Find where the given text appears and provide that cell's center as (X, Y) coordinate. 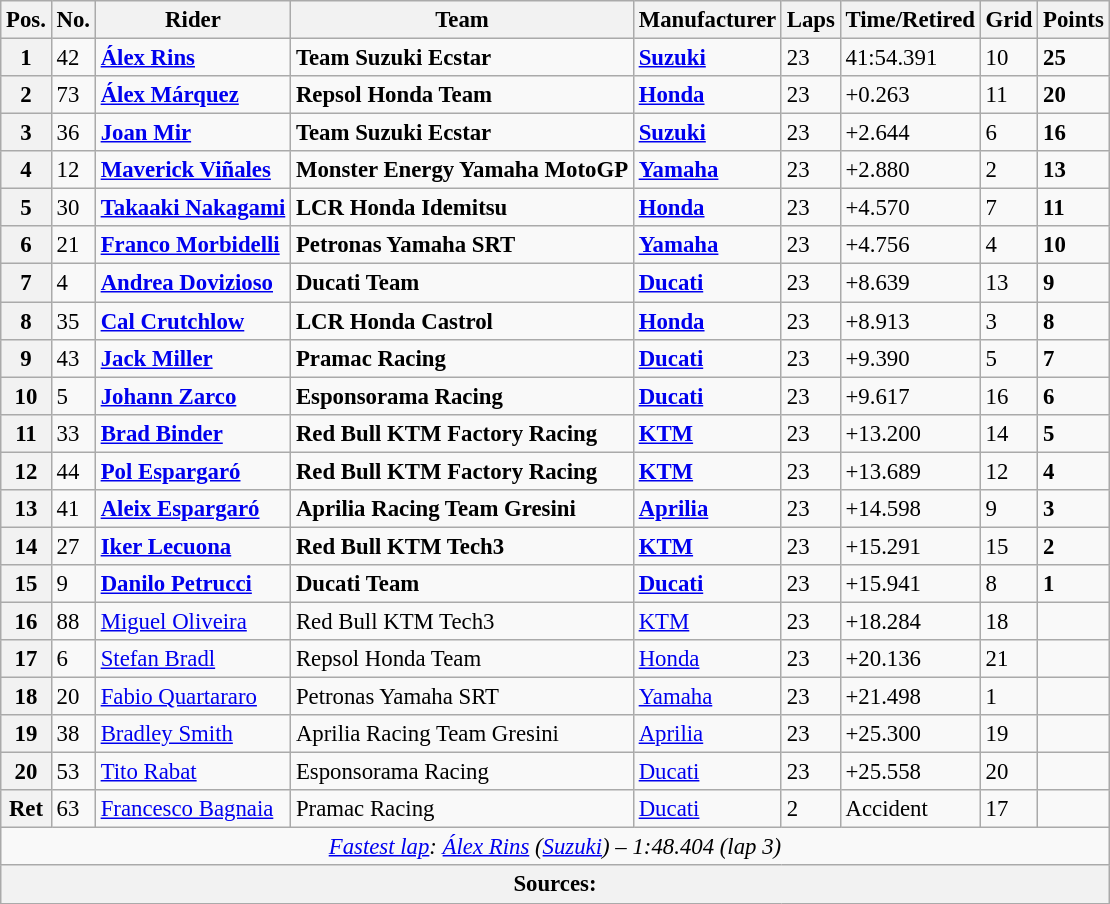
42 (73, 58)
27 (73, 546)
25 (1074, 58)
73 (73, 95)
+21.498 (910, 697)
Ret (26, 809)
+25.300 (910, 734)
+9.617 (910, 396)
+25.558 (910, 772)
35 (73, 321)
+14.598 (910, 509)
Tito Rabat (192, 772)
LCR Honda Idemitsu (462, 208)
Stefan Bradl (192, 659)
Pol Espargaró (192, 471)
+8.639 (910, 283)
Sources: (555, 885)
36 (73, 133)
30 (73, 208)
88 (73, 621)
Jack Miller (192, 358)
+15.941 (910, 584)
+9.390 (910, 358)
Franco Morbidelli (192, 245)
Francesco Bagnaia (192, 809)
Bradley Smith (192, 734)
Álex Rins (192, 58)
Johann Zarco (192, 396)
+0.263 (910, 95)
Andrea Dovizioso (192, 283)
+4.570 (910, 208)
Grid (1008, 20)
Laps (810, 20)
33 (73, 433)
No. (73, 20)
Accident (910, 809)
Pos. (26, 20)
Takaaki Nakagami (192, 208)
43 (73, 358)
38 (73, 734)
+2.644 (910, 133)
+4.756 (910, 245)
Points (1074, 20)
41:54.391 (910, 58)
41 (73, 509)
+8.913 (910, 321)
+13.689 (910, 471)
Rider (192, 20)
Maverick Viñales (192, 170)
Fabio Quartararo (192, 697)
+15.291 (910, 546)
63 (73, 809)
Team (462, 20)
Monster Energy Yamaha MotoGP (462, 170)
Álex Márquez (192, 95)
Cal Crutchlow (192, 321)
Danilo Petrucci (192, 584)
+2.880 (910, 170)
+18.284 (910, 621)
Iker Lecuona (192, 546)
Brad Binder (192, 433)
44 (73, 471)
+20.136 (910, 659)
Joan Mir (192, 133)
53 (73, 772)
+13.200 (910, 433)
Fastest lap: Álex Rins (Suzuki) – 1:48.404 (lap 3) (555, 847)
Aleix Espargaró (192, 509)
LCR Honda Castrol (462, 321)
Time/Retired (910, 20)
Manufacturer (707, 20)
Miguel Oliveira (192, 621)
